Provide the [X, Y] coordinate of the cell's center where the given text is located.  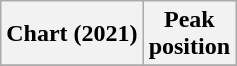
Peakposition [189, 34]
Chart (2021) [72, 34]
